Detect which cell encompasses the target text, then output its (x, y) center coordinate. 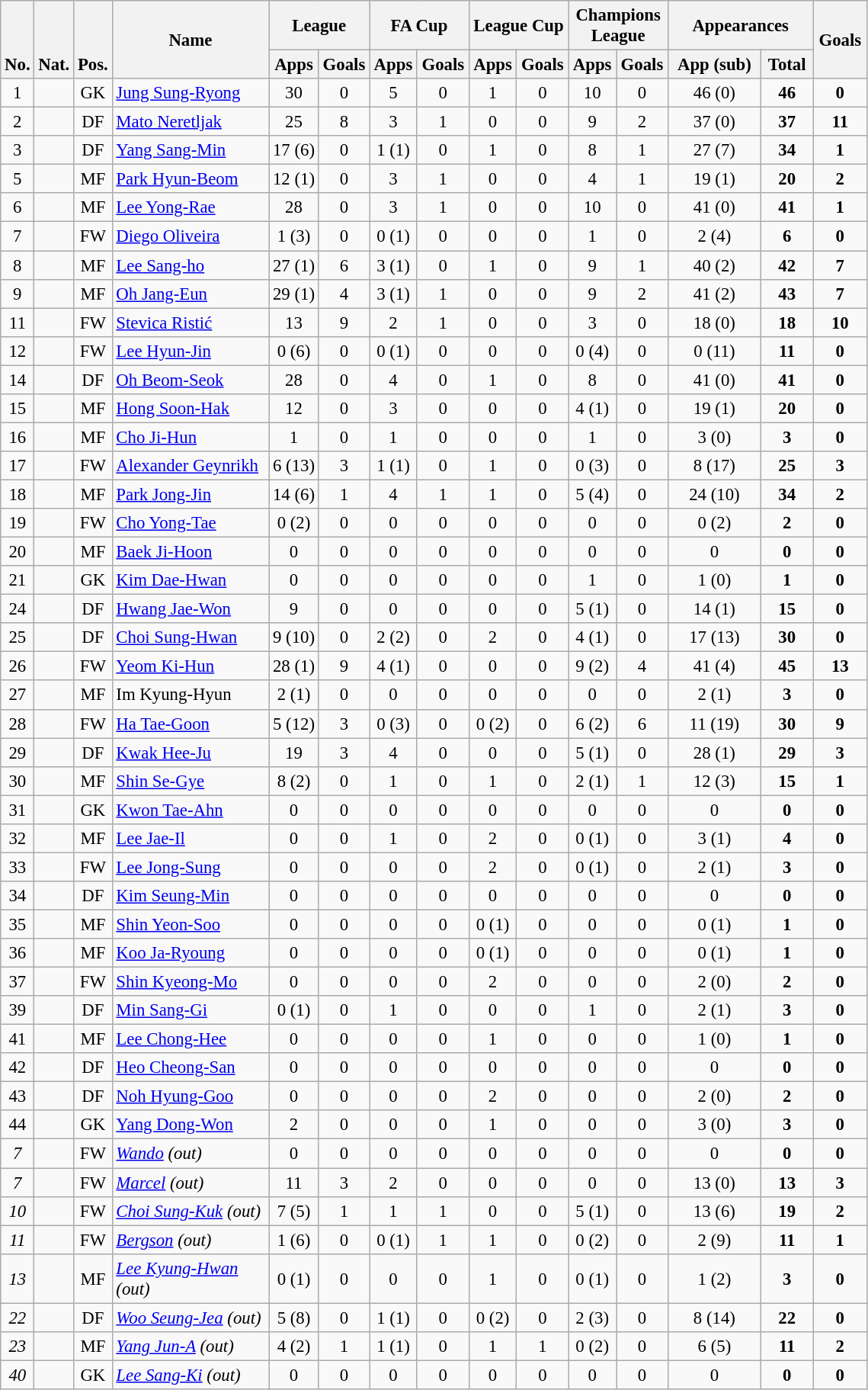
Oh Jang-Eun (191, 294)
Oh Beom-Seok (191, 380)
Lee Jong-Sung (191, 867)
Shin Kyeong-Mo (191, 982)
37 (0) (714, 122)
16 (18, 437)
46 (0) (714, 93)
Yang Dong-Won (191, 1125)
14 (6) (294, 494)
League Cup (518, 26)
29 (1) (294, 294)
31 (18, 810)
Stevica Ristić (191, 323)
17 (13) (714, 637)
8 (2) (294, 781)
14 (18, 380)
Marcel (out) (191, 1183)
4 (2) (294, 1347)
27 (1) (294, 265)
24 (10) (714, 494)
Baek Ji-Hoon (191, 552)
Pos. (93, 40)
Total (786, 65)
40 (2) (714, 265)
36 (18, 953)
Yeom Ki-Hun (191, 666)
26 (18, 666)
Lee Kyung-Hwan (out) (191, 1278)
8 (14) (714, 1318)
17 (6) (294, 150)
23 (18, 1347)
39 (18, 1010)
Kwon Tae-Ahn (191, 810)
9 (2) (593, 666)
27 (7) (714, 150)
Bergson (out) (191, 1240)
6 (5) (714, 1347)
Name (191, 40)
Wando (out) (191, 1154)
Alexander Geynrikh (191, 466)
44 (18, 1125)
5 (8) (294, 1318)
Mato Neretljak (191, 122)
Shin Se-Gye (191, 781)
27 (18, 695)
1 (6) (294, 1240)
45 (786, 666)
Appearances (741, 26)
14 (1) (714, 609)
Cho Ji-Hun (191, 437)
Lee Yong-Rae (191, 208)
41 (2) (714, 294)
0 (6) (294, 351)
2 (4) (714, 236)
5 (4) (593, 494)
33 (18, 867)
0 (4) (593, 351)
Lee Jae-Il (191, 839)
Diego Oliveira (191, 236)
41 (4) (714, 666)
1 (3) (294, 236)
Shin Yeon-Soo (191, 924)
FA Cup (419, 26)
1 (2) (714, 1278)
18 (0) (714, 323)
Champions League (619, 26)
13 (0) (714, 1183)
Koo Ja-Ryoung (191, 953)
Park Hyun-Beom (191, 179)
35 (18, 924)
2 (2) (393, 637)
Woo Seung-Jea (out) (191, 1318)
12 (1) (294, 179)
8 (17) (714, 466)
7 (5) (294, 1211)
Yang Jun-A (out) (191, 1347)
Kim Dae-Hwan (191, 580)
Hwang Jae-Won (191, 609)
Hong Soon-Hak (191, 409)
Kim Seung-Min (191, 896)
Cho Yong-Tae (191, 523)
5 (12) (294, 724)
Jung Sung-Ryong (191, 93)
13 (6) (714, 1211)
12 (3) (714, 781)
6 (13) (294, 466)
24 (18, 609)
No. (18, 40)
21 (18, 580)
Heo Cheong-San (191, 1067)
Choi Sung-Kuk (out) (191, 1211)
11 (19) (714, 724)
Lee Hyun-Jin (191, 351)
Choi Sung-Hwan (191, 637)
Kwak Hee-Ju (191, 753)
League (319, 26)
9 (10) (294, 637)
46 (786, 93)
40 (18, 1375)
Ha Tae-Goon (191, 724)
Im Kyung-Hyun (191, 695)
32 (18, 839)
Lee Sang-Ki (out) (191, 1375)
Lee Chong-Hee (191, 1039)
Lee Sang-ho (191, 265)
Min Sang-Gi (191, 1010)
App (sub) (714, 65)
Noh Hyung-Goo (191, 1096)
6 (2) (593, 724)
Nat. (54, 40)
0 (11) (714, 351)
2 (3) (593, 1318)
Yang Sang-Min (191, 150)
2 (9) (714, 1240)
Park Jong-Jin (191, 494)
17 (18, 466)
